Find where the given text appears and provide that cell's center as (x, y) coordinate. 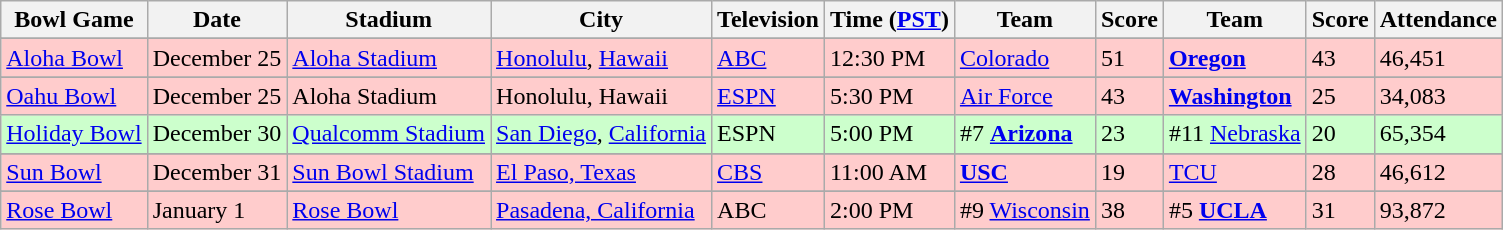
11:00 AM (889, 172)
Bowl Game (74, 20)
Holiday Bowl (74, 134)
46,612 (1438, 172)
28 (1340, 172)
USC (1024, 172)
#9 Wisconsin (1024, 210)
January 1 (217, 210)
19 (1129, 172)
65,354 (1438, 134)
Qualcomm Stadium (389, 134)
Oahu Bowl (74, 96)
34,083 (1438, 96)
Television (768, 20)
Time (PST) (889, 20)
El Paso, Texas (602, 172)
Sun Bowl (74, 172)
#7 Arizona (1024, 134)
San Diego, California (602, 134)
51 (1129, 58)
Aloha Bowl (74, 58)
City (602, 20)
Air Force (1024, 96)
Colorado (1024, 58)
TCU (1234, 172)
Pasadena, California (602, 210)
Stadium (389, 20)
#11 Nebraska (1234, 134)
20 (1340, 134)
Oregon (1234, 58)
Sun Bowl Stadium (389, 172)
Date (217, 20)
#5 UCLA (1234, 210)
Attendance (1438, 20)
5:30 PM (889, 96)
25 (1340, 96)
93,872 (1438, 210)
5:00 PM (889, 134)
December 30 (217, 134)
December 31 (217, 172)
46,451 (1438, 58)
2:00 PM (889, 210)
CBS (768, 172)
12:30 PM (889, 58)
38 (1129, 210)
31 (1340, 210)
23 (1129, 134)
Washington (1234, 96)
